Pinpoint the cell where the given text exists, returning its (x, y) midpoint coordinate. 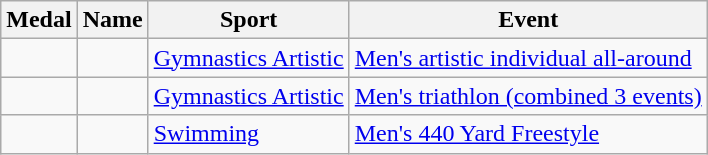
Men's artistic individual all-around (528, 58)
Sport (248, 20)
Name (112, 20)
Event (528, 20)
Swimming (248, 134)
Men's triathlon (combined 3 events) (528, 96)
Medal (39, 20)
Men's 440 Yard Freestyle (528, 134)
